Extract the (X, Y) coordinate from the center of the cell holding the provided text.  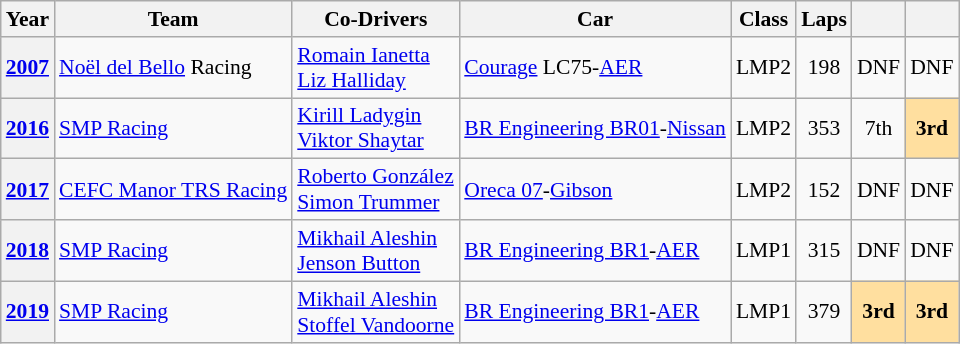
353 (824, 128)
Kirill Ladygin Viktor Shaytar (376, 128)
Car (595, 19)
Oreca 07-Gibson (595, 190)
315 (824, 250)
2018 (28, 250)
Laps (824, 19)
198 (824, 68)
2019 (28, 312)
152 (824, 190)
Co-Drivers (376, 19)
379 (824, 312)
Romain Ianetta Liz Halliday (376, 68)
Team (173, 19)
Roberto González Simon Trummer (376, 190)
Mikhail Aleshin Jenson Button (376, 250)
Mikhail Aleshin Stoffel Vandoorne (376, 312)
2016 (28, 128)
BR Engineering BR01-Nissan (595, 128)
Noël del Bello Racing (173, 68)
2017 (28, 190)
Class (764, 19)
CEFC Manor TRS Racing (173, 190)
Courage LC75-AER (595, 68)
Year (28, 19)
2007 (28, 68)
7th (878, 128)
